Output the (x, y) coordinate of the center of the cell containing the given text.  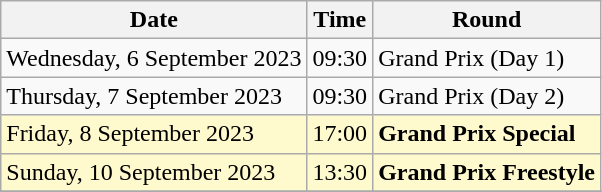
Date (154, 20)
Grand Prix (Day 2) (487, 96)
Round (487, 20)
Friday, 8 September 2023 (154, 134)
13:30 (340, 172)
Thursday, 7 September 2023 (154, 96)
17:00 (340, 134)
Time (340, 20)
Grand Prix Special (487, 134)
Grand Prix Freestyle (487, 172)
Grand Prix (Day 1) (487, 58)
Wednesday, 6 September 2023 (154, 58)
Sunday, 10 September 2023 (154, 172)
